Return the [X, Y] coordinate for the center point of the cell that contains the specified text.  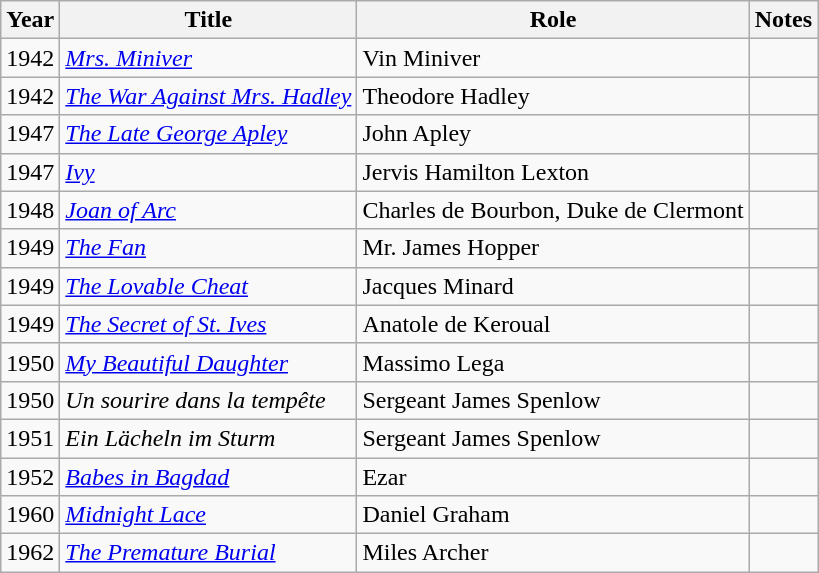
Notes [783, 20]
Jacques Minard [553, 286]
1960 [30, 515]
Charles de Bourbon, Duke de Clermont [553, 210]
The Late George Apley [208, 134]
Title [208, 20]
Joan of Arc [208, 210]
The Premature Burial [208, 553]
Jervis Hamilton Lexton [553, 172]
Mr. James Hopper [553, 248]
The Fan [208, 248]
Ivy [208, 172]
Un sourire dans la tempête [208, 400]
Ezar [553, 477]
1948 [30, 210]
Babes in Bagdad [208, 477]
Massimo Lega [553, 362]
Year [30, 20]
My Beautiful Daughter [208, 362]
Midnight Lace [208, 515]
Vin Miniver [553, 58]
The Lovable Cheat [208, 286]
1952 [30, 477]
Anatole de Keroual [553, 324]
The Secret of St. Ives [208, 324]
Mrs. Miniver [208, 58]
Theodore Hadley [553, 96]
1951 [30, 438]
Daniel Graham [553, 515]
John Apley [553, 134]
Miles Archer [553, 553]
Role [553, 20]
Ein Lächeln im Sturm [208, 438]
1962 [30, 553]
The War Against Mrs. Hadley [208, 96]
